Locate the cell with the specified text and output its (x, y) center coordinate. 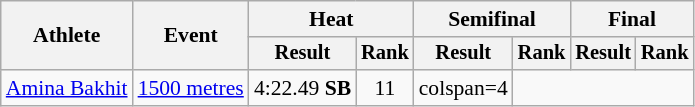
Semifinal (492, 19)
1500 metres (191, 88)
Amina Bakhit (67, 88)
Final (632, 19)
Event (191, 36)
colspan=4 (464, 88)
4:22.49 SB (302, 88)
Athlete (67, 36)
11 (385, 88)
Heat (332, 19)
